Determine the [X, Y] coordinate at the center of the cell enclosing the given text.  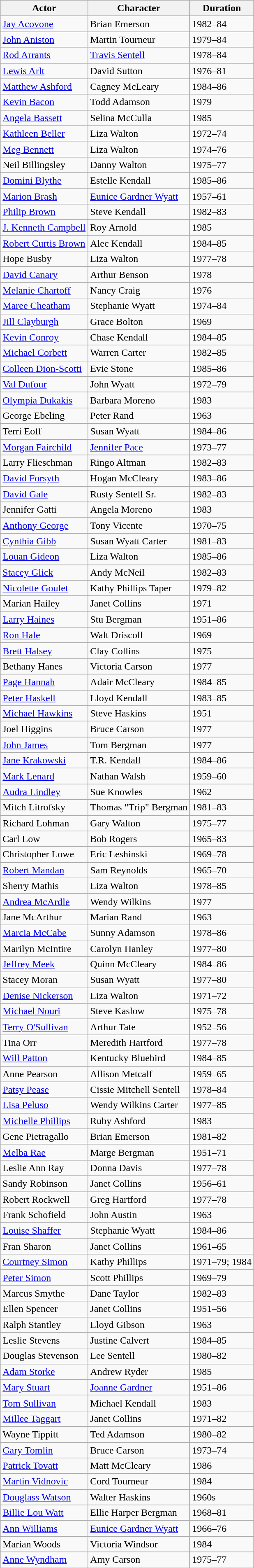
Danny Walton [139, 165]
Rusty Sentell Sr. [139, 494]
Marcia McCabe [44, 933]
Cord Tourneur [139, 1482]
Larry Haines [44, 619]
1970–75 [222, 525]
Courtney Simon [44, 1262]
Jennifer Gatti [44, 510]
Matt McCleary [139, 1466]
Victoria Carson [139, 666]
Ellie Harper Bergman [139, 1513]
Page Hannah [44, 682]
Millee Taggart [44, 1419]
1973–74 [222, 1450]
Gary Walton [139, 823]
1965–83 [222, 839]
Tom Bergman [139, 745]
Melba Rae [44, 1152]
Douglas Stevenson [44, 1356]
Justine Calvert [139, 1340]
Robert Mandan [44, 870]
Meg Bennett [44, 149]
Joanne Gardner [139, 1387]
Christopher Lowe [44, 854]
Ringo Altman [139, 463]
Greg Hartford [139, 1199]
Bethany Hanes [44, 666]
Peter Haskell [44, 698]
Roy Arnold [139, 228]
Patrick Tovatt [44, 1466]
Tony Vicente [139, 525]
Andrea McArdle [44, 901]
1978–86 [222, 933]
Mitch Litrofsky [44, 807]
Actor [44, 8]
Domini Blythe [44, 180]
Duration [222, 8]
1973–77 [222, 447]
Amy Carson [139, 1560]
Jill Clayburgh [44, 322]
Michael Nouri [44, 1011]
1972–79 [222, 384]
1962 [222, 792]
Michael Kendall [139, 1403]
Maree Cheatham [44, 306]
Kevin Conroy [44, 337]
John Wyatt [139, 384]
1978–85 [222, 886]
Adam Storke [44, 1372]
Stu Bergman [139, 619]
1956–61 [222, 1183]
1983–86 [222, 478]
1951–71 [222, 1152]
Marilyn McIntire [44, 948]
Brett Halsey [44, 651]
1979–84 [222, 40]
Billie Lou Watt [44, 1513]
Ellen Spencer [44, 1309]
Morgan Fairchild [44, 447]
Scott Phillips [139, 1278]
Neil Billingsley [44, 165]
1959–65 [222, 1074]
T.R. Kendall [139, 761]
1986 [222, 1466]
Carolyn Hanley [139, 948]
Sam Reynolds [139, 870]
Ann Williams [44, 1528]
Steve Haskins [139, 714]
Marion Brash [44, 196]
Nancy Craig [139, 290]
Cynthia Gibb [44, 541]
1961–65 [222, 1246]
Martin Vidnovic [44, 1482]
1977–85 [222, 1105]
Nicolette Goulet [44, 588]
Lee Sentell [139, 1356]
Arthur Benson [139, 275]
1966–76 [222, 1528]
Gary Tomlin [44, 1450]
Lloyd Kendall [139, 698]
Marian Rand [139, 917]
Leslie Ann Ray [44, 1168]
David Gale [44, 494]
Wayne Tippitt [44, 1434]
Andy McNeil [139, 572]
Ruby Ashford [139, 1121]
Anne Wyndham [44, 1560]
1971–79; 1984 [222, 1262]
Jennifer Pace [139, 447]
1968–81 [222, 1513]
Victoria Windsor [139, 1544]
John Aniston [44, 40]
Patsy Pease [44, 1090]
1965–70 [222, 870]
Michelle Phillips [44, 1121]
Frank Schofield [44, 1215]
Tina Orr [44, 1043]
Michael Corbett [44, 353]
1972–74 [222, 133]
Angela Bassett [44, 118]
Rod Arrants [44, 55]
Mark Lenard [44, 776]
Fran Sharon [44, 1246]
Walt Driscoll [139, 635]
Louise Shaffer [44, 1231]
1951 [222, 714]
1960s [222, 1497]
1982–85 [222, 353]
Barbara Moreno [139, 400]
Allison Metcalf [139, 1074]
Denise Nickerson [44, 996]
Sunny Adamson [139, 933]
Douglass Watson [44, 1497]
Selina McCulla [139, 118]
David Forsyth [44, 478]
Hope Busby [44, 259]
1982–84 [222, 24]
Jeffrey Meek [44, 964]
1975 [222, 651]
Warren Carter [139, 353]
Stacey Glick [44, 572]
1974–76 [222, 149]
1983–85 [222, 698]
1952–56 [222, 1027]
1951–56 [222, 1309]
Audra Lindley [44, 792]
Lisa Peluso [44, 1105]
1971–82 [222, 1419]
Kathy Phillips [139, 1262]
George Ebeling [44, 415]
Robert Rockwell [44, 1199]
Steve Kendall [139, 212]
1981–82 [222, 1136]
Marian Hailey [44, 604]
1979–82 [222, 588]
John Austin [139, 1215]
Chase Kendall [139, 337]
Thomas "Trip" Bergman [139, 807]
Leslie Stevens [44, 1340]
Kathleen Beller [44, 133]
Quinn McCleary [139, 964]
Colleen Dion-Scotti [44, 369]
Susan Wyatt Carter [139, 541]
1976 [222, 290]
Donna Davis [139, 1168]
Stacey Moran [44, 980]
Eric Leshinski [139, 854]
Clay Collins [139, 651]
Bob Rogers [139, 839]
John James [44, 745]
Martin Tourneur [139, 40]
Marge Bergman [139, 1152]
1969–79 [222, 1278]
Wendy Wilkins [139, 901]
Sandy Robinson [44, 1183]
Anthony George [44, 525]
Mary Stuart [44, 1387]
1974–84 [222, 306]
Jay Acovone [44, 24]
David Sutton [139, 71]
Sherry Mathis [44, 886]
Kevin Bacon [44, 102]
Terry O'Sullivan [44, 1027]
Kathy Phillips Taper [139, 588]
Hogan McCleary [139, 478]
Robert Curtis Brown [44, 243]
1957–61 [222, 196]
Dane Taylor [139, 1293]
Character [139, 8]
Michael Hawkins [44, 714]
Ted Adamson [139, 1434]
Jane McArthur [44, 917]
1978 [222, 275]
Will Patton [44, 1058]
Adair McCleary [139, 682]
Melanie Chartoff [44, 290]
Olympia Dukakis [44, 400]
Alec Kendall [139, 243]
Evie Stone [139, 369]
Andrew Ryder [139, 1372]
Carl Low [44, 839]
1976–81 [222, 71]
Lloyd Gibson [139, 1325]
Terri Eoff [44, 431]
Peter Rand [139, 415]
Marcus Smythe [44, 1293]
Cissie Mitchell Sentell [139, 1090]
Peter Simon [44, 1278]
Jane Krakowski [44, 761]
Cagney McLeary [139, 86]
Walter Haskins [139, 1497]
Philip Brown [44, 212]
1975–78 [222, 1011]
Tom Sullivan [44, 1403]
Ralph Stantley [44, 1325]
1971–72 [222, 996]
Estelle Kendall [139, 180]
Louan Gideon [44, 557]
1959–60 [222, 776]
1971 [222, 604]
Grace Bolton [139, 322]
Richard Lohman [44, 823]
Arthur Tate [139, 1027]
Steve Kaslow [139, 1011]
Anne Pearson [44, 1074]
Gene Pietragallo [44, 1136]
Lewis Arlt [44, 71]
Todd Adamson [139, 102]
Ron Hale [44, 635]
Meredith Hartford [139, 1043]
J. Kenneth Campbell [44, 228]
Sue Knowles [139, 792]
Angela Moreno [139, 510]
Marian Woods [44, 1544]
David Canary [44, 275]
Larry Flieschman [44, 463]
Val Dufour [44, 384]
Nathan Walsh [139, 776]
1979 [222, 102]
1969–78 [222, 854]
Kentucky Bluebird [139, 1058]
Wendy Wilkins Carter [139, 1105]
Travis Sentell [139, 55]
Joel Higgins [44, 729]
Matthew Ashford [44, 86]
